Search for the cell housing the specified text and yield its [X, Y] center coordinate. 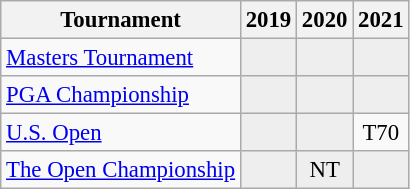
PGA Championship [121, 95]
2019 [268, 20]
2020 [325, 20]
Masters Tournament [121, 58]
T70 [381, 133]
2021 [381, 20]
The Open Championship [121, 170]
NT [325, 170]
Tournament [121, 20]
U.S. Open [121, 133]
